For the text-containing cell, return its midpoint in [x, y] coordinate format. 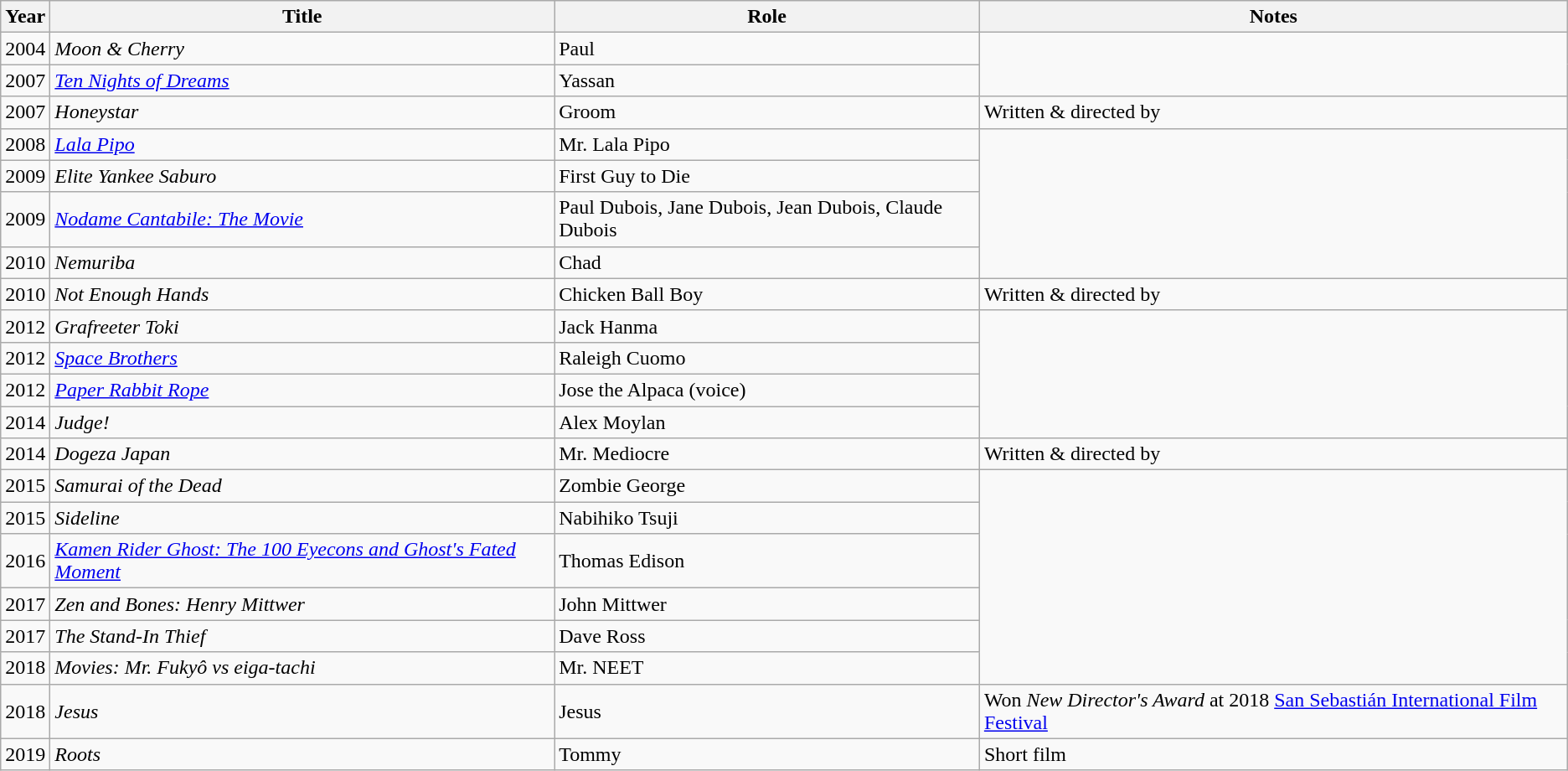
Notes [1273, 17]
2019 [25, 754]
Year [25, 17]
Chad [767, 262]
Mr. Mediocre [767, 454]
Paul [767, 49]
John Mittwer [767, 604]
Nabihiko Tsuji [767, 518]
Won New Director's Award at 2018 San Sebastián International Film Festival [1273, 711]
Zombie George [767, 486]
Mr. NEET [767, 668]
Jack Hanma [767, 326]
Ten Nights of Dreams [302, 80]
Tommy [767, 754]
Zen and Bones: Henry Mittwer [302, 604]
Roots [302, 754]
Movies: Mr. Fukyô vs eiga-tachi [302, 668]
Paper Rabbit Rope [302, 390]
2016 [25, 561]
The Stand-In Thief [302, 636]
Alex Moylan [767, 422]
Nemuriba [302, 262]
Paul Dubois, Jane Dubois, Jean Dubois, Claude Dubois [767, 220]
Role [767, 17]
Elite Yankee Saburo [302, 176]
Dave Ross [767, 636]
Yassan [767, 80]
Title [302, 17]
Judge! [302, 422]
2004 [25, 49]
Short film [1273, 754]
Thomas Edison [767, 561]
Not Enough Hands [302, 294]
Nodame Cantabile: The Movie [302, 220]
Grafreeter Toki [302, 326]
Mr. Lala Pipo [767, 144]
Raleigh Cuomo [767, 358]
Lala Pipo [302, 144]
Chicken Ball Boy [767, 294]
Sideline [302, 518]
2008 [25, 144]
Dogeza Japan [302, 454]
Jose the Alpaca (voice) [767, 390]
Moon & Cherry [302, 49]
Kamen Rider Ghost: The 100 Eyecons and Ghost's Fated Moment [302, 561]
Groom [767, 112]
First Guy to Die [767, 176]
Samurai of the Dead [302, 486]
Honeystar [302, 112]
Space Brothers [302, 358]
